Pinpoint the cell where the given text exists, returning its [x, y] midpoint coordinate. 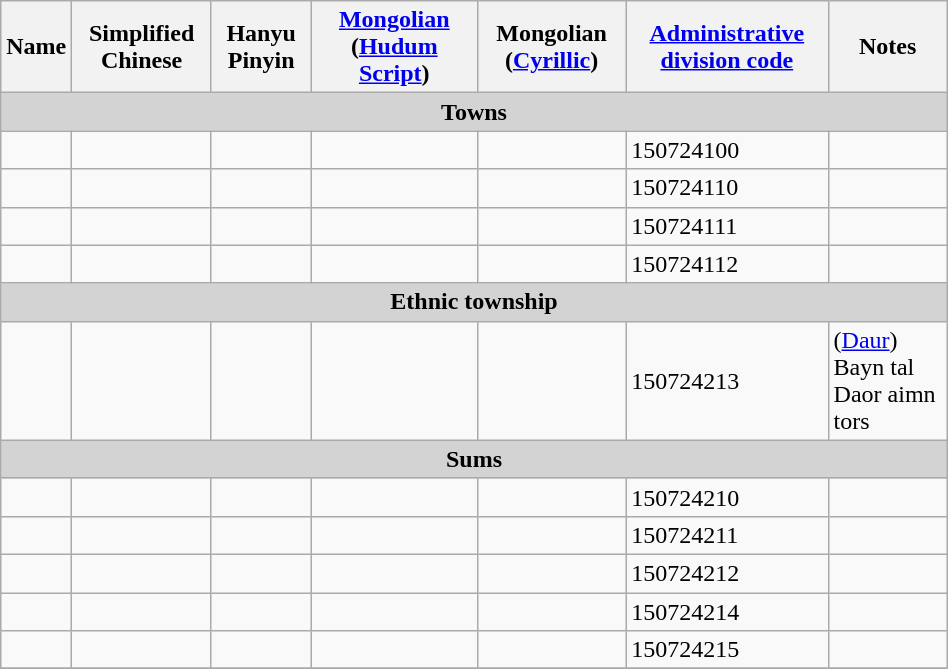
150724211 [727, 535]
150724214 [727, 611]
Mongolian (Hudum Script) [394, 47]
Mongolian (Cyrillic) [552, 47]
150724210 [727, 497]
150724213 [727, 380]
Administrative division code [727, 47]
Notes [888, 47]
(Daur)Bayn tal Daor aimn tors [888, 380]
Sums [474, 459]
150724111 [727, 226]
Towns [474, 112]
150724112 [727, 264]
Hanyu Pinyin [261, 47]
150724215 [727, 650]
Ethnic township [474, 302]
Simplified Chinese [142, 47]
150724100 [727, 150]
150724212 [727, 573]
150724110 [727, 188]
Name [36, 47]
